Determine the (x, y) coordinate at the center of the cell enclosing the given text.  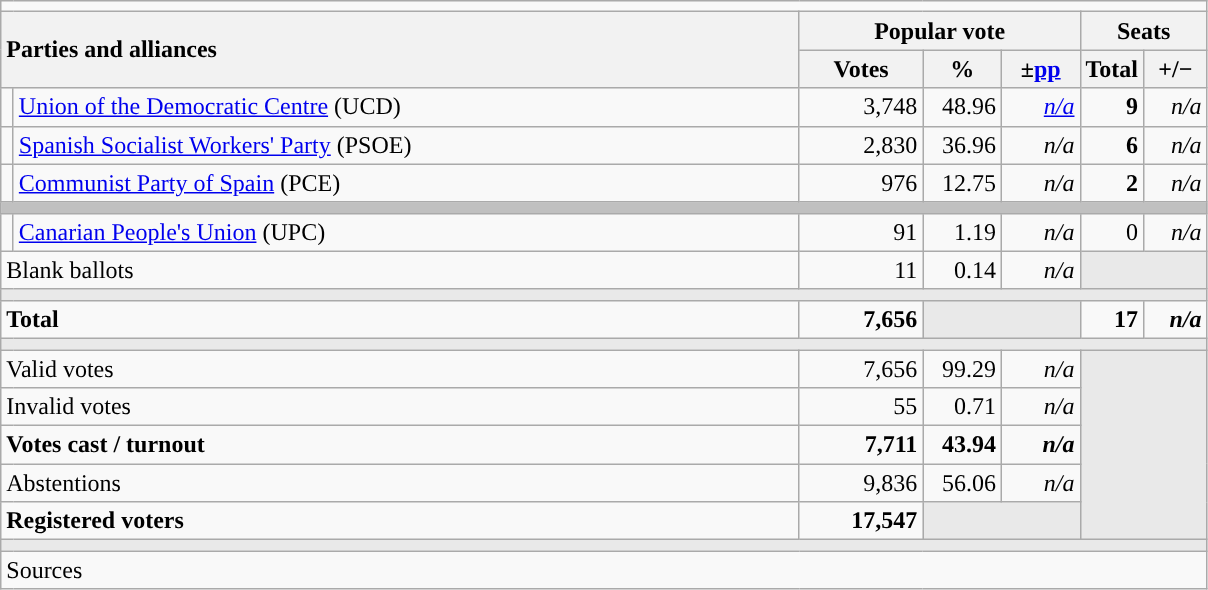
2 (1112, 183)
+/− (1176, 69)
43.94 (962, 445)
±pp (1040, 69)
56.06 (962, 483)
Canarian People's Union (UPC) (406, 232)
Parties and alliances (400, 50)
7,711 (861, 445)
9 (1112, 107)
12.75 (962, 183)
% (962, 69)
17 (1112, 319)
Valid votes (400, 369)
Popular vote (940, 31)
976 (861, 183)
0.71 (962, 407)
9,836 (861, 483)
Communist Party of Spain (PCE) (406, 183)
55 (861, 407)
Blank ballots (400, 270)
Union of the Democratic Centre (UCD) (406, 107)
Registered voters (400, 521)
Votes (861, 69)
Votes cast / turnout (400, 445)
6 (1112, 145)
Abstentions (400, 483)
3,748 (861, 107)
36.96 (962, 145)
1.19 (962, 232)
11 (861, 270)
Seats (1144, 31)
48.96 (962, 107)
Spanish Socialist Workers' Party (PSOE) (406, 145)
0 (1112, 232)
Sources (604, 570)
91 (861, 232)
17,547 (861, 521)
99.29 (962, 369)
Invalid votes (400, 407)
0.14 (962, 270)
2,830 (861, 145)
